From the cell containing the given text, extract its center point as (X, Y) coordinate. 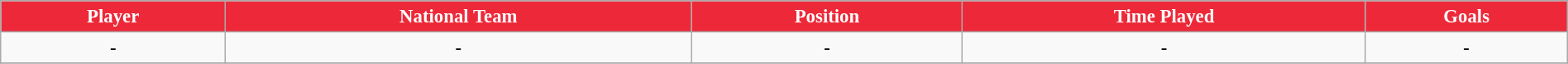
National Team (458, 17)
Position (827, 17)
Goals (1466, 17)
Player (113, 17)
Time Played (1164, 17)
